Determine the (x, y) coordinate at the center of the cell enclosing the given text.  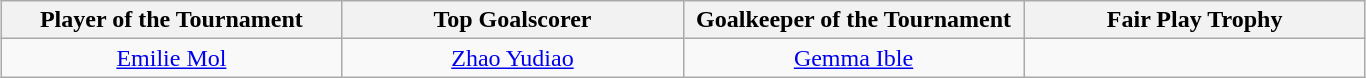
Gemma Ible (854, 58)
Emilie Mol (172, 58)
Zhao Yudiao (512, 58)
Fair Play Trophy (1194, 20)
Top Goalscorer (512, 20)
Goalkeeper of the Tournament (854, 20)
Player of the Tournament (172, 20)
